Return [X, Y] of the center of cell containing provided text 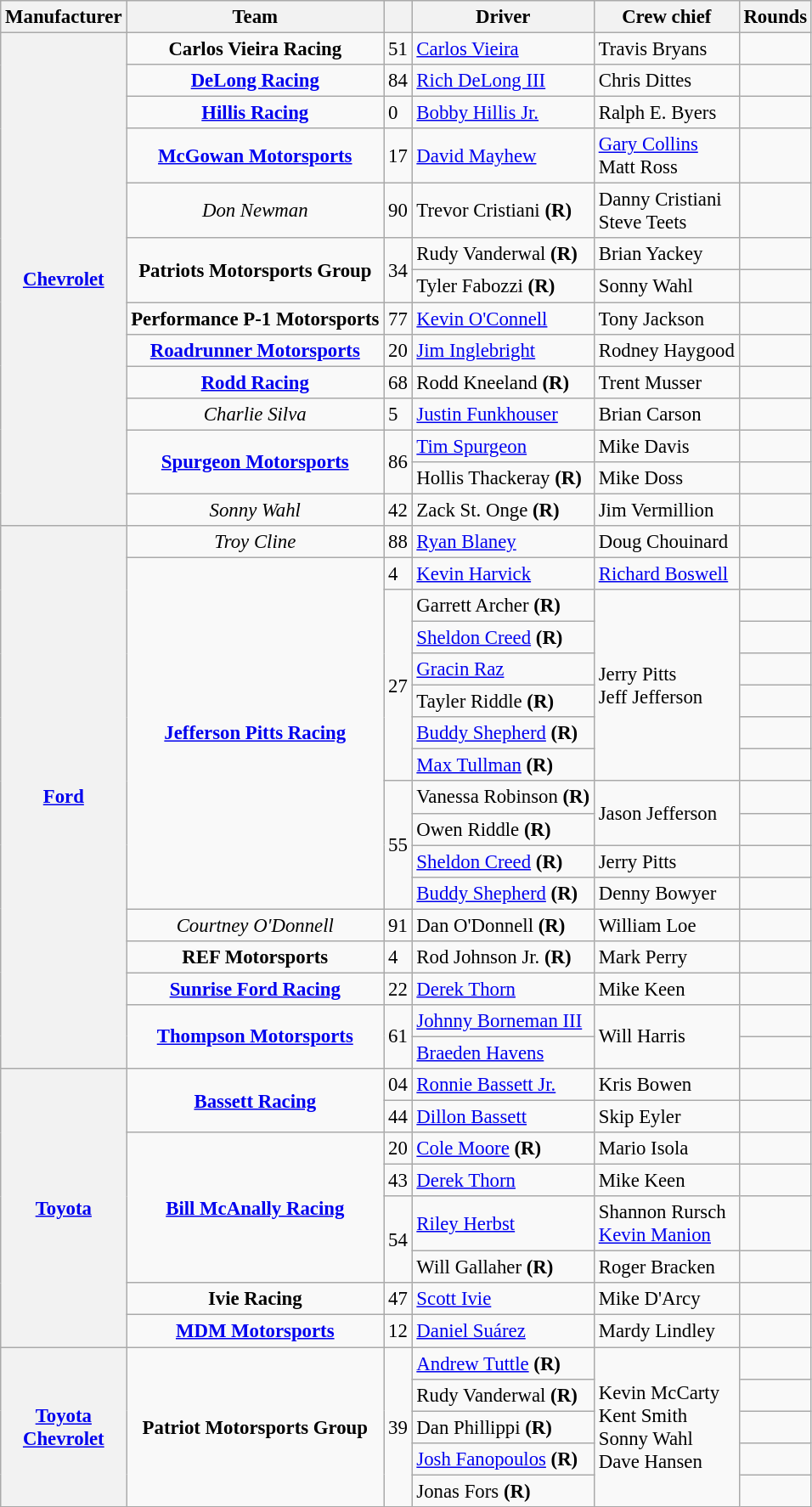
5 [398, 414]
Jefferson Pitts Racing [255, 733]
Manufacturer [64, 17]
55 [398, 845]
Team [255, 17]
34 [398, 270]
Johnny Borneman III [503, 1021]
Chris Dittes [666, 81]
DeLong Racing [255, 81]
Roger Bracken [666, 1267]
Rich DeLong III [503, 81]
Tayler Riddle (R) [503, 702]
Mario Isola [666, 1149]
04 [398, 1085]
Jason Jefferson [666, 814]
Toyota Chevrolet [64, 1427]
Ronnie Bassett Jr. [503, 1085]
43 [398, 1181]
Driver [503, 17]
Patriots Motorsports Group [255, 270]
Ivie Racing [255, 1299]
Tyler Fabozzi (R) [503, 286]
Garrett Archer (R) [503, 606]
Trent Musser [666, 382]
Andrew Tuttle (R) [503, 1363]
68 [398, 382]
Owen Riddle (R) [503, 829]
Mark Perry [666, 957]
Zack St. Onge (R) [503, 510]
39 [398, 1427]
Will Harris [666, 1036]
Charlie Silva [255, 414]
Performance P-1 Motorsports [255, 319]
Rod Johnson Jr. (R) [503, 957]
22 [398, 989]
Brian Carson [666, 414]
Hillis Racing [255, 113]
51 [398, 49]
Courtney O'Donnell [255, 925]
Hollis Thackeray (R) [503, 478]
McGowan Motorsports [255, 156]
Ralph E. Byers [666, 113]
91 [398, 925]
17 [398, 156]
Bassett Racing [255, 1101]
Kevin O'Connell [503, 319]
Riley Herbst [503, 1223]
Sunrise Ford Racing [255, 989]
Dillon Bassett [503, 1117]
84 [398, 81]
Toyota [64, 1208]
Carlos Vieira Racing [255, 49]
Rounds [775, 17]
Crew chief [666, 17]
REF Motorsports [255, 957]
Jerry Pitts [666, 861]
12 [398, 1331]
Jim Vermillion [666, 510]
Rodd Kneeland (R) [503, 382]
Ryan Blaney [503, 542]
Doug Chouinard [666, 542]
47 [398, 1299]
Denny Bowyer [666, 893]
Kris Bowen [666, 1085]
Gracin Raz [503, 669]
Mike Doss [666, 478]
Justin Funkhouser [503, 414]
Thompson Motorsports [255, 1036]
Mike D'Arcy [666, 1299]
Roadrunner Motorsports [255, 350]
61 [398, 1036]
Chevrolet [64, 279]
Daniel Suárez [503, 1331]
Tony Jackson [666, 319]
Josh Fanopoulos (R) [503, 1459]
Richard Boswell [666, 573]
Troy Cline [255, 542]
Kevin McCarty Kent Smith Sonny Wahl Dave Hansen [666, 1427]
Jonas Fors (R) [503, 1491]
Trevor Cristiani (R) [503, 211]
Cole Moore (R) [503, 1149]
Don Newman [255, 211]
Braeden Havens [503, 1053]
Shannon Rursch Kevin Manion [666, 1223]
27 [398, 686]
86 [398, 462]
Dan O'Donnell (R) [503, 925]
77 [398, 319]
Dan Phillippi (R) [503, 1427]
54 [398, 1239]
Rodd Racing [255, 382]
Travis Bryans [666, 49]
Tim Spurgeon [503, 446]
Spurgeon Motorsports [255, 462]
Jerry Pitts Jeff Jefferson [666, 686]
90 [398, 211]
MDM Motorsports [255, 1331]
0 [398, 113]
Patriot Motorsports Group [255, 1427]
Skip Eyler [666, 1117]
Max Tullman (R) [503, 765]
Mardy Lindley [666, 1331]
David Mayhew [503, 156]
Vanessa Robinson (R) [503, 798]
Brian Yackey [666, 254]
Carlos Vieira [503, 49]
Bobby Hillis Jr. [503, 113]
Gary Collins Matt Ross [666, 156]
Will Gallaher (R) [503, 1267]
44 [398, 1117]
Jim Inglebright [503, 350]
Mike Davis [666, 446]
Ford [64, 797]
Bill McAnally Racing [255, 1208]
88 [398, 542]
Rodney Haygood [666, 350]
Kevin Harvick [503, 573]
William Loe [666, 925]
42 [398, 510]
Danny Cristiani Steve Teets [666, 211]
Scott Ivie [503, 1299]
